Scan for the cell matching the given text and deliver its (X, Y) coordinate at center. 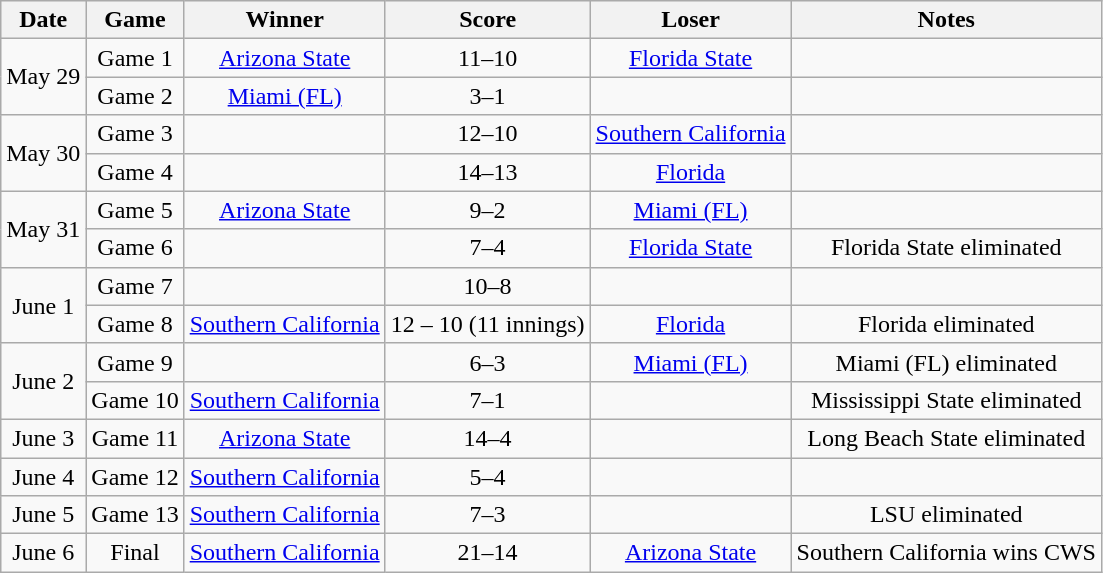
May 29 (44, 77)
5–4 (488, 477)
LSU eliminated (946, 515)
Game 5 (135, 210)
12–10 (488, 134)
May 30 (44, 153)
June 5 (44, 515)
7–3 (488, 515)
Date (44, 20)
Game (135, 20)
Game 10 (135, 400)
Long Beach State eliminated (946, 438)
Game 4 (135, 172)
Game 12 (135, 477)
14–13 (488, 172)
May 31 (44, 229)
7–1 (488, 400)
Game 11 (135, 438)
Winner (284, 20)
Mississippi State eliminated (946, 400)
June 4 (44, 477)
Game 2 (135, 96)
3–1 (488, 96)
Game 7 (135, 286)
June 6 (44, 553)
Game 9 (135, 362)
June 3 (44, 438)
11–10 (488, 58)
Florida State eliminated (946, 248)
Loser (690, 20)
10–8 (488, 286)
June 1 (44, 305)
Southern California wins CWS (946, 553)
Florida eliminated (946, 324)
June 2 (44, 381)
12 – 10 (11 innings) (488, 324)
Score (488, 20)
21–14 (488, 553)
Miami (FL) eliminated (946, 362)
Notes (946, 20)
Final (135, 553)
9–2 (488, 210)
6–3 (488, 362)
Game 6 (135, 248)
Game 3 (135, 134)
7–4 (488, 248)
Game 8 (135, 324)
Game 13 (135, 515)
Game 1 (135, 58)
14–4 (488, 438)
